Return (x, y) of the center of cell containing provided text 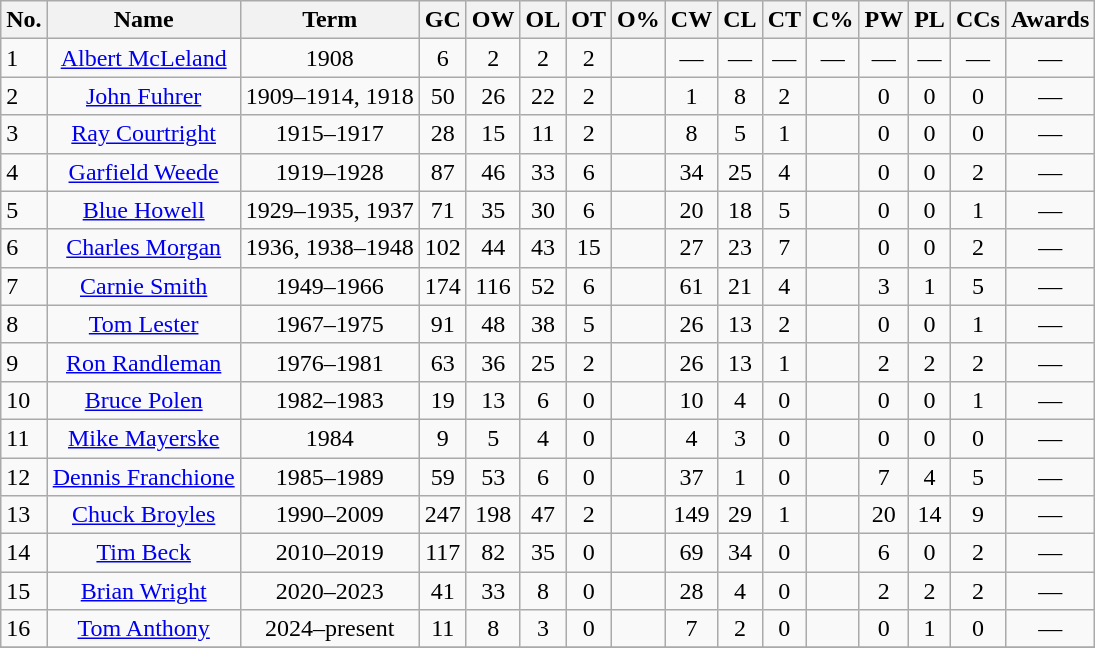
Chuck Broyles (144, 515)
CT (784, 20)
38 (543, 324)
61 (691, 286)
Tom Anthony (144, 629)
Tom Lester (144, 324)
198 (493, 515)
CCs (978, 20)
16 (24, 629)
1919–1928 (330, 172)
Albert McLeland (144, 58)
OL (543, 20)
29 (740, 515)
John Fuhrer (144, 96)
OT (589, 20)
Brian Wright (144, 591)
OW (493, 20)
41 (442, 591)
Name (144, 20)
Blue Howell (144, 210)
117 (442, 553)
1976–1981 (330, 362)
Ron Randleman (144, 362)
247 (442, 515)
53 (493, 477)
GC (442, 20)
37 (691, 477)
C% (833, 20)
Dennis Franchione (144, 477)
1985–1989 (330, 477)
Ray Courtright (144, 134)
1908 (330, 58)
30 (543, 210)
50 (442, 96)
Term (330, 20)
44 (493, 248)
CW (691, 20)
2010–2019 (330, 553)
52 (543, 286)
Garfield Weede (144, 172)
1936, 1938–1948 (330, 248)
21 (740, 286)
Carnie Smith (144, 286)
Charles Morgan (144, 248)
1967–1975 (330, 324)
174 (442, 286)
12 (24, 477)
PW (884, 20)
18 (740, 210)
116 (493, 286)
1982–1983 (330, 400)
1929–1935, 1937 (330, 210)
91 (442, 324)
87 (442, 172)
1909–1914, 1918 (330, 96)
46 (493, 172)
47 (543, 515)
Bruce Polen (144, 400)
71 (442, 210)
36 (493, 362)
Awards (1050, 20)
69 (691, 553)
19 (442, 400)
23 (740, 248)
PL (930, 20)
82 (493, 553)
1915–1917 (330, 134)
22 (543, 96)
1984 (330, 438)
102 (442, 248)
CL (740, 20)
27 (691, 248)
48 (493, 324)
43 (543, 248)
1990–2009 (330, 515)
149 (691, 515)
63 (442, 362)
No. (24, 20)
59 (442, 477)
Mike Mayerske (144, 438)
2024–present (330, 629)
Tim Beck (144, 553)
1949–1966 (330, 286)
O% (639, 20)
2020–2023 (330, 591)
